Identify which cell holds the provided text, then report its [X, Y] central coordinate. 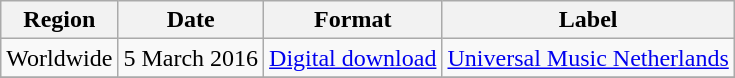
Format [353, 20]
5 March 2016 [191, 58]
Digital download [353, 58]
Region [60, 20]
Worldwide [60, 58]
Label [588, 20]
Date [191, 20]
Universal Music Netherlands [588, 58]
